Find where the given text appears and provide that cell's center as [X, Y] coordinate. 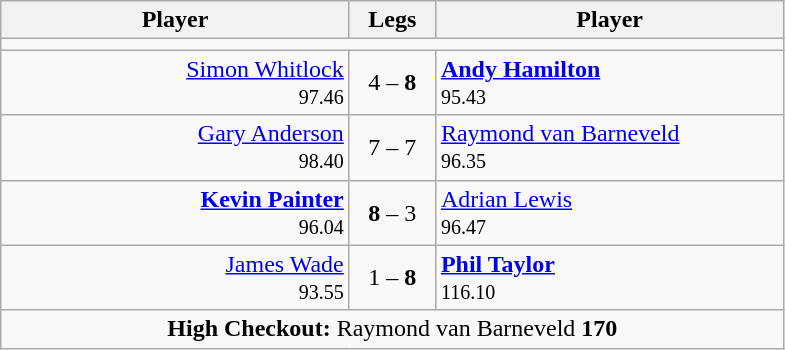
High Checkout: Raymond van Barneveld 170 [392, 329]
Raymond van Barneveld 96.35 [610, 148]
1 – 8 [392, 278]
Gary Anderson 98.40 [176, 148]
Kevin Painter 96.04 [176, 212]
Phil Taylor 116.10 [610, 278]
Simon Whitlock 97.46 [176, 82]
8 – 3 [392, 212]
7 – 7 [392, 148]
4 – 8 [392, 82]
Legs [392, 20]
James Wade 93.55 [176, 278]
Andy Hamilton 95.43 [610, 82]
Adrian Lewis 96.47 [610, 212]
